Locate the cell with the specified text and output its [X, Y] center coordinate. 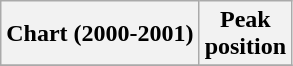
Peakposition [245, 34]
Chart (2000-2001) [100, 34]
